Extract the [x, y] coordinate from the center of the cell holding the provided text.  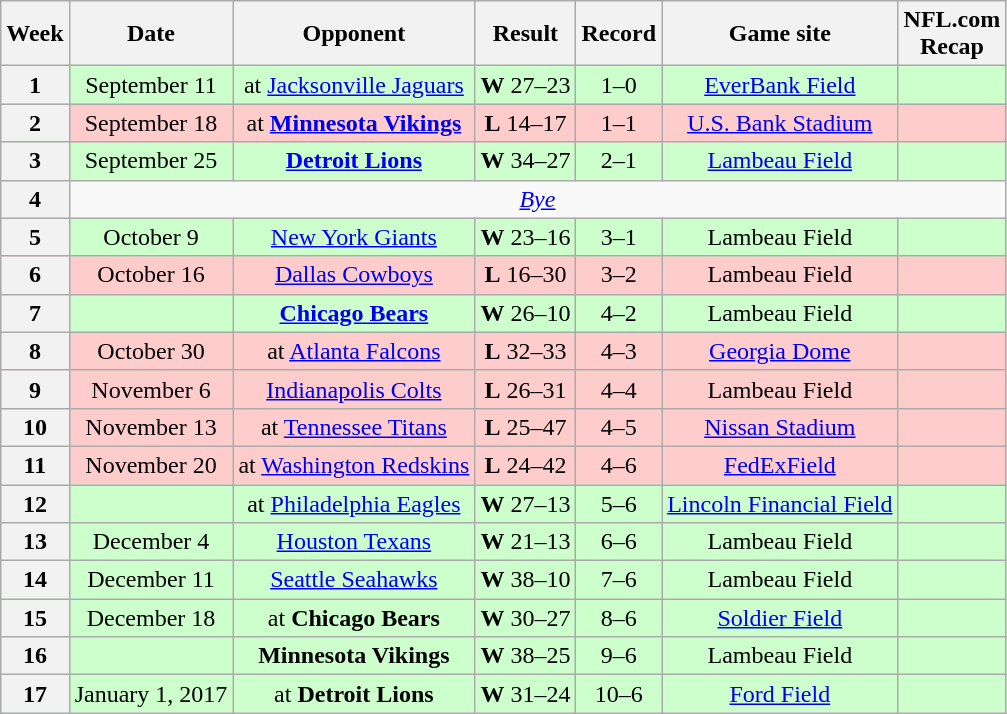
Date [151, 34]
15 [35, 618]
W 31–24 [526, 694]
W 34–27 [526, 161]
Opponent [354, 34]
Lincoln Financial Field [780, 503]
6–6 [619, 542]
September 18 [151, 123]
1–0 [619, 85]
W 38–25 [526, 656]
L 32–33 [526, 351]
November 20 [151, 465]
September 25 [151, 161]
Minnesota Vikings [354, 656]
New York Giants [354, 237]
3–1 [619, 237]
7 [35, 313]
Indianapolis Colts [354, 389]
Dallas Cowboys [354, 275]
at Chicago Bears [354, 618]
17 [35, 694]
12 [35, 503]
L 25–47 [526, 427]
9–6 [619, 656]
Seattle Seahawks [354, 580]
W 27–23 [526, 85]
11 [35, 465]
at Detroit Lions [354, 694]
October 16 [151, 275]
Detroit Lions [354, 161]
Result [526, 34]
October 30 [151, 351]
Houston Texans [354, 542]
10 [35, 427]
U.S. Bank Stadium [780, 123]
October 9 [151, 237]
W 30–27 [526, 618]
FedExField [780, 465]
L 14–17 [526, 123]
Georgia Dome [780, 351]
at Jacksonville Jaguars [354, 85]
5–6 [619, 503]
1 [35, 85]
at Tennessee Titans [354, 427]
NFL.comRecap [952, 34]
W 38–10 [526, 580]
November 6 [151, 389]
13 [35, 542]
September 11 [151, 85]
December 11 [151, 580]
EverBank Field [780, 85]
4–3 [619, 351]
8–6 [619, 618]
4–6 [619, 465]
2 [35, 123]
Week [35, 34]
10–6 [619, 694]
at Atlanta Falcons [354, 351]
L 26–31 [526, 389]
at Washington Redskins [354, 465]
November 13 [151, 427]
Nissan Stadium [780, 427]
L 16–30 [526, 275]
4 [35, 199]
W 23–16 [526, 237]
Soldier Field [780, 618]
Ford Field [780, 694]
W 21–13 [526, 542]
December 18 [151, 618]
January 1, 2017 [151, 694]
3 [35, 161]
9 [35, 389]
Bye [538, 199]
at Philadelphia Eagles [354, 503]
4–5 [619, 427]
14 [35, 580]
Record [619, 34]
7–6 [619, 580]
Chicago Bears [354, 313]
Game site [780, 34]
4–2 [619, 313]
December 4 [151, 542]
W 27–13 [526, 503]
L 24–42 [526, 465]
4–4 [619, 389]
2–1 [619, 161]
16 [35, 656]
6 [35, 275]
8 [35, 351]
at Minnesota Vikings [354, 123]
1–1 [619, 123]
3–2 [619, 275]
W 26–10 [526, 313]
5 [35, 237]
